Capture the cell that displays the provided text and extract its [X, Y] central coordinate. 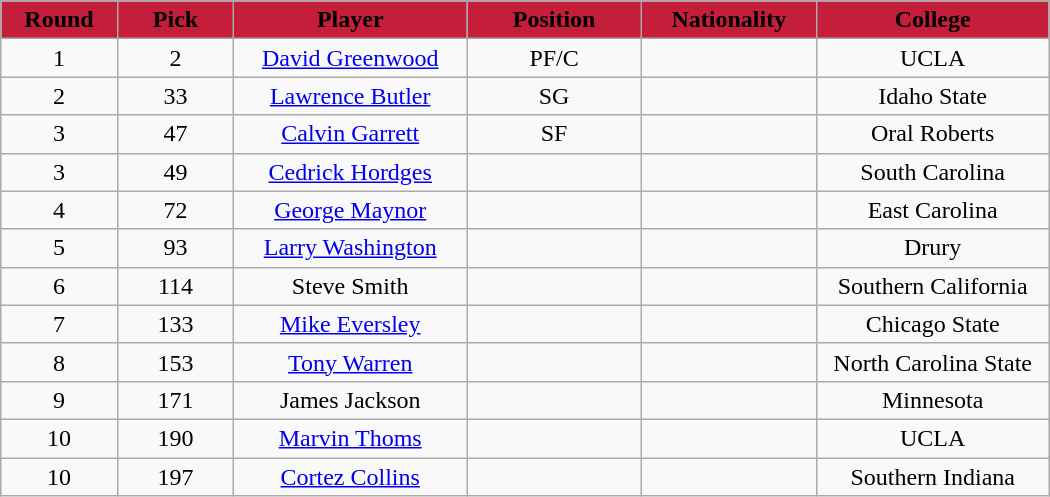
93 [175, 248]
8 [59, 362]
7 [59, 324]
Steve Smith [350, 286]
Idaho State [932, 96]
Chicago State [932, 324]
College [932, 20]
171 [175, 400]
47 [175, 134]
72 [175, 210]
6 [59, 286]
Cedrick Hordges [350, 172]
North Carolina State [932, 362]
Round [59, 20]
190 [175, 438]
Lawrence Butler [350, 96]
Southern California [932, 286]
Position [554, 20]
5 [59, 248]
Player [350, 20]
Cortez Collins [350, 477]
197 [175, 477]
Calvin Garrett [350, 134]
East Carolina [932, 210]
David Greenwood [350, 58]
Mike Eversley [350, 324]
4 [59, 210]
SG [554, 96]
Minnesota [932, 400]
SF [554, 134]
Southern Indiana [932, 477]
James Jackson [350, 400]
Marvin Thoms [350, 438]
133 [175, 324]
Larry Washington [350, 248]
9 [59, 400]
1 [59, 58]
49 [175, 172]
Nationality [728, 20]
153 [175, 362]
Tony Warren [350, 362]
PF/C [554, 58]
33 [175, 96]
South Carolina [932, 172]
George Maynor [350, 210]
Pick [175, 20]
114 [175, 286]
Oral Roberts [932, 134]
Drury [932, 248]
